Detect which cell encompasses the target text, then output its [X, Y] center coordinate. 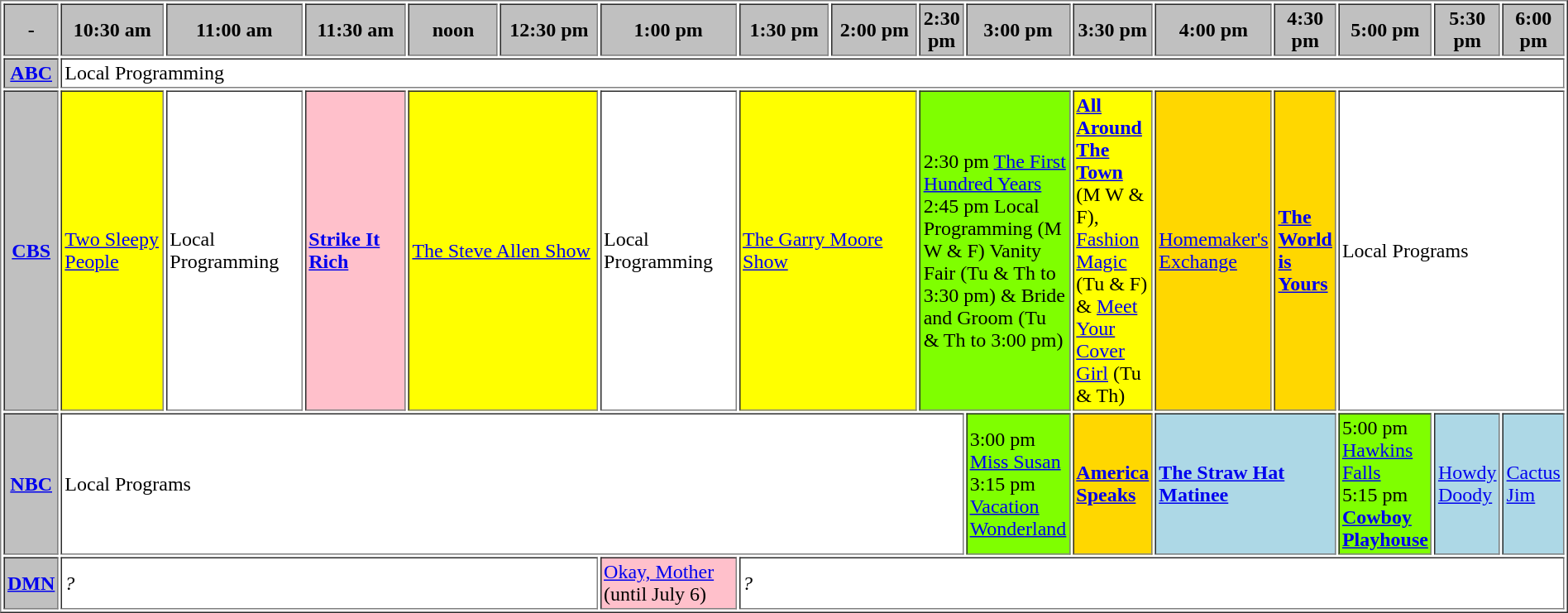
Okay, Mother (until July 6) [668, 584]
ABC [31, 73]
America Speaks [1113, 485]
DMN [31, 584]
4:30 pm [1305, 30]
2:00 pm [875, 30]
4:00 pm [1214, 30]
- [31, 30]
All Around The Town (M W & F), Fashion Magic (Tu & F) & Meet Your Cover Girl (Tu & Th) [1113, 251]
5:00 pm Hawkins Falls5:15 pm Cowboy Playhouse [1384, 485]
1:30 pm [784, 30]
noon [453, 30]
Strike It Rich [356, 251]
The Steve Allen Show [503, 251]
Two Sleepy People [112, 251]
3:30 pm [1113, 30]
10:30 am [112, 30]
CBS [31, 251]
5:00 pm [1384, 30]
2:30 pm The First Hundred Years 2:45 pm Local Programming (M W & F) Vanity Fair (Tu & Th to 3:30 pm) & Bride and Groom (Tu & Th to 3:00 pm) [995, 251]
3:00 pm [1018, 30]
1:00 pm [668, 30]
Cactus Jim [1533, 485]
3:00 pm Miss Susan3:15 pm Vacation Wonderland [1018, 485]
11:30 am [356, 30]
Homemaker's Exchange [1214, 251]
The Straw Hat Matinee [1245, 485]
11:00 am [235, 30]
The World is Yours [1305, 251]
NBC [31, 485]
6:00 pm [1533, 30]
5:30 pm [1467, 30]
The Garry Moore Show [829, 251]
12:30 pm [549, 30]
2:30 pm [941, 30]
Howdy Doody [1467, 485]
